Scan for the cell matching the given text and deliver its (X, Y) coordinate at center. 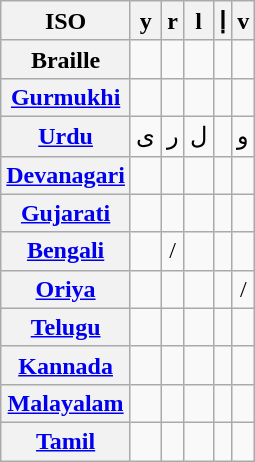
y (146, 21)
Bengali (66, 251)
v (244, 21)
ر (172, 136)
ISO (66, 21)
Gujarati (66, 213)
l (198, 21)
ل (198, 136)
Kannada (66, 365)
Braille (66, 59)
Tamil (66, 441)
Malayalam (66, 403)
Gurmukhi (66, 97)
ḷ (222, 21)
Telugu (66, 327)
Devanagari (66, 175)
Urdu (66, 136)
r (172, 21)
Oriya (66, 289)
ی (146, 136)
و (244, 136)
